Scan for the cell matching the given text and deliver its (x, y) coordinate at center. 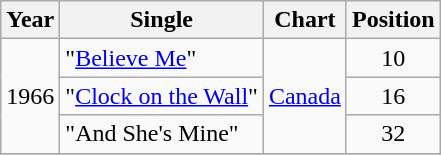
Year (30, 20)
"Clock on the Wall" (162, 96)
"Believe Me" (162, 58)
32 (393, 134)
"And She's Mine" (162, 134)
Chart (304, 20)
10 (393, 58)
16 (393, 96)
1966 (30, 96)
Position (393, 20)
Canada (304, 96)
Single (162, 20)
